Return (X, Y) of the center of cell containing provided text 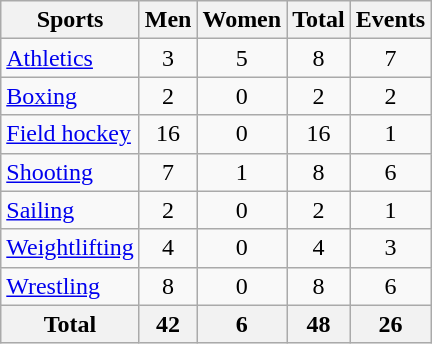
Men (168, 20)
5 (242, 58)
Sailing (70, 210)
Field hockey (70, 134)
Events (390, 20)
Sports (70, 20)
42 (168, 324)
Weightlifting (70, 248)
26 (390, 324)
Women (242, 20)
Wrestling (70, 286)
48 (319, 324)
Boxing (70, 96)
Shooting (70, 172)
Athletics (70, 58)
